Output the (X, Y) coordinate of the center of the cell containing the given text.  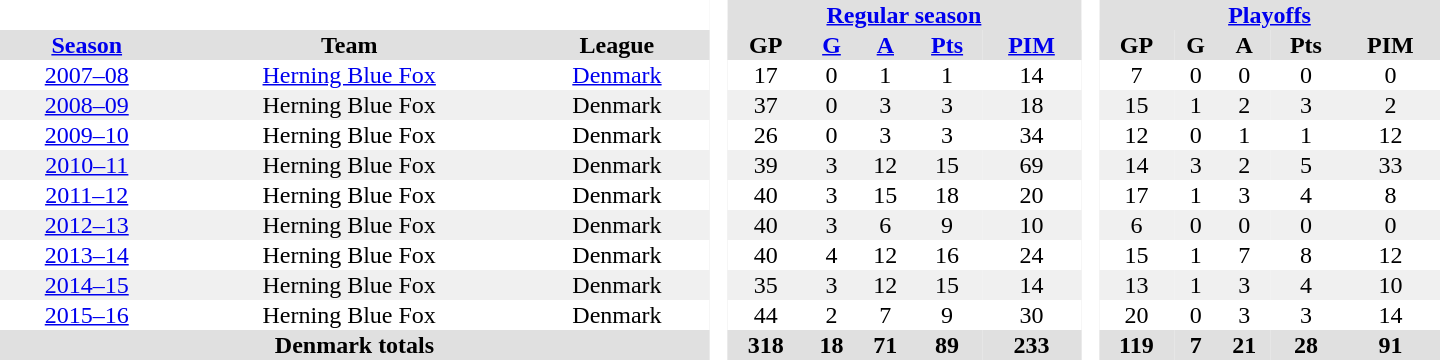
Regular season (904, 15)
119 (1136, 345)
44 (766, 315)
2011–12 (86, 195)
28 (1306, 345)
71 (885, 345)
2007–08 (86, 75)
Denmark totals (354, 345)
League (617, 45)
2010–11 (86, 165)
2015–16 (86, 315)
2014–15 (86, 285)
2009–10 (86, 135)
89 (947, 345)
33 (1390, 165)
318 (766, 345)
13 (1136, 285)
34 (1032, 135)
91 (1390, 345)
Season (86, 45)
24 (1032, 255)
5 (1306, 165)
39 (766, 165)
21 (1244, 345)
2013–14 (86, 255)
37 (766, 105)
2008–09 (86, 105)
35 (766, 285)
69 (1032, 165)
Team (349, 45)
233 (1032, 345)
2012–13 (86, 225)
26 (766, 135)
Playoffs (1270, 15)
30 (1032, 315)
16 (947, 255)
